Provide the (X, Y) coordinate of the cell's center where the given text is located.  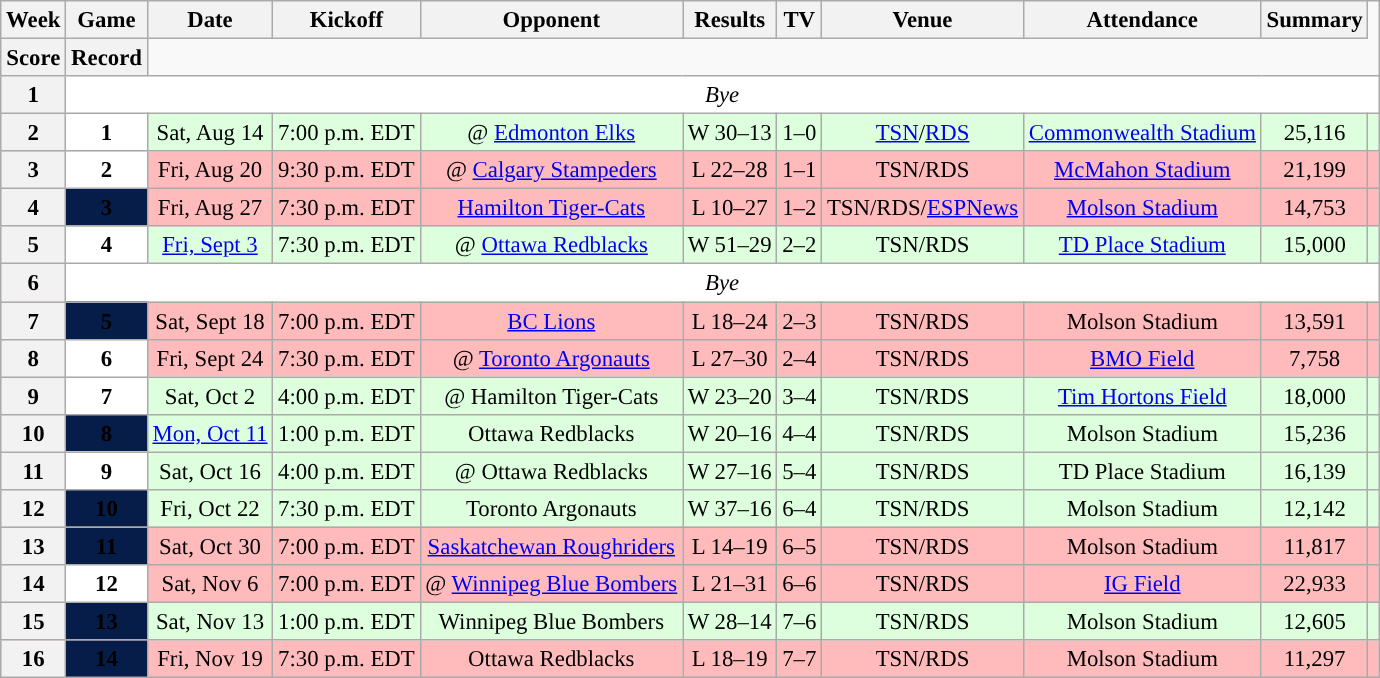
Fri, Oct 22 (210, 509)
Kickoff (346, 20)
@ Calgary Stampeders (551, 170)
W 20–16 (730, 433)
TV (800, 20)
15,236 (1314, 433)
Hamilton Tiger-Cats (551, 208)
14,753 (1314, 208)
Attendance (1142, 20)
15,000 (1314, 245)
9:30 p.m. EDT (346, 170)
Tim Hortons Field (1142, 396)
22,933 (1314, 584)
Sat, Nov 13 (210, 621)
L 27–30 (730, 358)
Fri, Sept 3 (210, 245)
Sat, Nov 6 (210, 584)
Results (730, 20)
Toronto Argonauts (551, 509)
W 27–16 (730, 471)
12,605 (1314, 621)
Mon, Oct 11 (210, 433)
W 23–20 (730, 396)
W 37–16 (730, 509)
Venue (923, 20)
Winnipeg Blue Bombers (551, 621)
L 18–24 (730, 321)
@ Hamilton Tiger-Cats (551, 396)
BMO Field (1142, 358)
6–4 (800, 509)
@ Edmonton Elks (551, 133)
25,116 (1314, 133)
21,199 (1314, 170)
L 22–28 (730, 170)
Fri, Nov 19 (210, 659)
7–6 (800, 621)
Sat, Oct 2 (210, 396)
Score (34, 58)
16 (34, 659)
5–4 (800, 471)
L 14–19 (730, 546)
W 51–29 (730, 245)
L 10–27 (730, 208)
BC Lions (551, 321)
Summary (1314, 20)
TSN/RDS/ESPNews (923, 208)
4–4 (800, 433)
Fri, Sept 24 (210, 358)
Date (210, 20)
L 18–19 (730, 659)
Fri, Aug 20 (210, 170)
Fri, Aug 27 (210, 208)
L 21–31 (730, 584)
Opponent (551, 20)
11,297 (1314, 659)
2–3 (800, 321)
Sat, Aug 14 (210, 133)
6–5 (800, 546)
16,139 (1314, 471)
1–0 (800, 133)
12,142 (1314, 509)
7,758 (1314, 358)
3–4 (800, 396)
Sat, Sept 18 (210, 321)
2–4 (800, 358)
1–1 (800, 170)
@ Toronto Argonauts (551, 358)
Commonwealth Stadium (1142, 133)
W 30–13 (730, 133)
IG Field (1142, 584)
Game (106, 20)
1–2 (800, 208)
Sat, Oct 16 (210, 471)
13,591 (1314, 321)
6–6 (800, 584)
@ Winnipeg Blue Bombers (551, 584)
McMahon Stadium (1142, 170)
18,000 (1314, 396)
Week (34, 20)
11,817 (1314, 546)
Saskatchewan Roughriders (551, 546)
7–7 (800, 659)
2–2 (800, 245)
W 28–14 (730, 621)
Sat, Oct 30 (210, 546)
15 (34, 621)
Record (106, 58)
